Determine the (X, Y) coordinate at the center of the cell enclosing the given text.  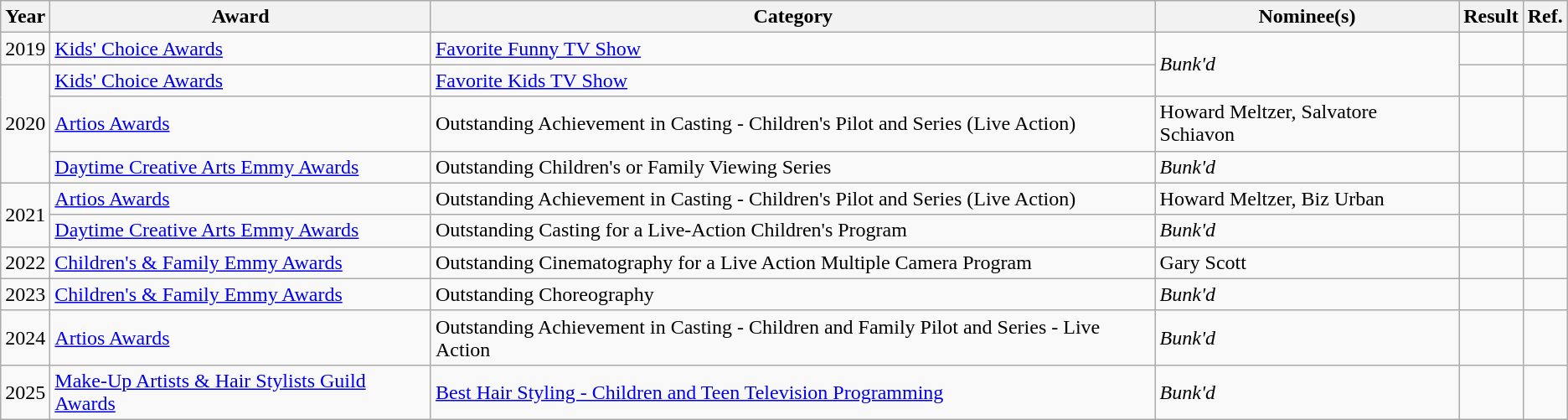
Ref. (1545, 17)
2023 (25, 294)
Outstanding Achievement in Casting - Children and Family Pilot and Series - Live Action (792, 337)
Make-Up Artists & Hair Stylists Guild Awards (241, 392)
Gary Scott (1307, 262)
Year (25, 17)
Favorite Kids TV Show (792, 80)
Favorite Funny TV Show (792, 49)
Outstanding Choreography (792, 294)
2019 (25, 49)
2021 (25, 215)
Nominee(s) (1307, 17)
Outstanding Casting for a Live-Action Children's Program (792, 231)
Result (1491, 17)
Best Hair Styling - Children and Teen Television Programming (792, 392)
2024 (25, 337)
Outstanding Children's or Family Viewing Series (792, 167)
2022 (25, 262)
Category (792, 17)
Howard Meltzer, Biz Urban (1307, 199)
Award (241, 17)
2025 (25, 392)
Howard Meltzer, Salvatore Schiavon (1307, 124)
2020 (25, 124)
Outstanding Cinematography for a Live Action Multiple Camera Program (792, 262)
